Find where the given text appears and provide that cell's center as [x, y] coordinate. 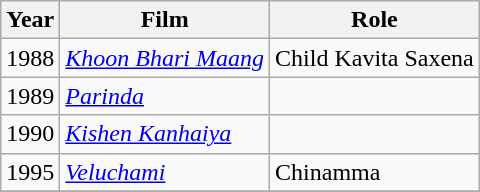
Child Kavita Saxena [375, 58]
Kishen Kanhaiya [165, 134]
1989 [30, 96]
Parinda [165, 96]
Role [375, 20]
Year [30, 20]
1990 [30, 134]
1995 [30, 172]
Khoon Bhari Maang [165, 58]
1988 [30, 58]
Film [165, 20]
Veluchami [165, 172]
Chinamma [375, 172]
